Find where the given text appears and provide that cell's center as (X, Y) coordinate. 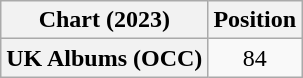
84 (255, 58)
UK Albums (OCC) (104, 58)
Chart (2023) (104, 20)
Position (255, 20)
